Provide the [X, Y] coordinate of the cell's center where the given text is located.  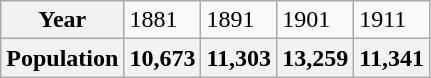
1901 [316, 20]
13,259 [316, 58]
Year [62, 20]
10,673 [162, 58]
11,303 [239, 58]
1891 [239, 20]
11,341 [392, 58]
1911 [392, 20]
Population [62, 58]
1881 [162, 20]
